Scan for the cell matching the given text and deliver its (X, Y) coordinate at center. 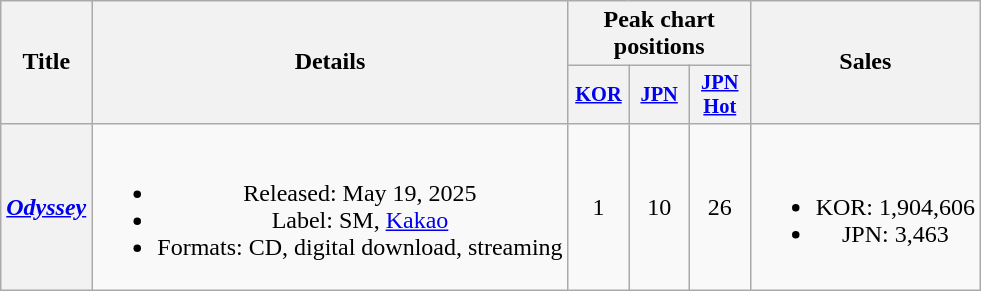
KOR (598, 95)
Sales (865, 62)
JPN (660, 95)
Odyssey (46, 206)
JPNHot (720, 95)
1 (598, 206)
Details (330, 62)
KOR: 1,904,606JPN: 3,463 (865, 206)
Title (46, 62)
26 (720, 206)
Peak chart positions (659, 34)
10 (660, 206)
Released: May 19, 2025Label: SM, KakaoFormats: CD, digital download, streaming (330, 206)
